Search for the cell housing the specified text and yield its (x, y) center coordinate. 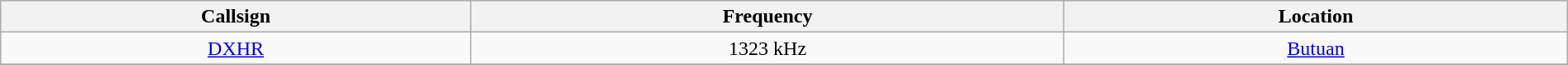
1323 kHz (767, 48)
Butuan (1316, 48)
Location (1316, 17)
Frequency (767, 17)
DXHR (237, 48)
Callsign (237, 17)
